From the cell containing the given text, extract its center point as (x, y) coordinate. 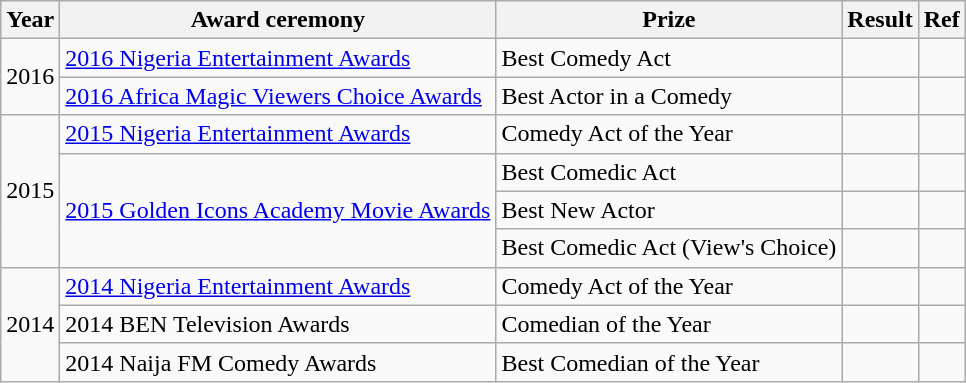
Best Comedic Act (View's Choice) (669, 248)
2016 (30, 77)
2015 Golden Icons Academy Movie Awards (278, 210)
Award ceremony (278, 20)
2014 Naija FM Comedy Awards (278, 362)
2014 (30, 324)
Result (880, 20)
2015 (30, 191)
2015 Nigeria Entertainment Awards (278, 134)
Prize (669, 20)
2014 BEN Television Awards (278, 324)
Best New Actor (669, 210)
Best Actor in a Comedy (669, 96)
Best Comedy Act (669, 58)
2016 Africa Magic Viewers Choice Awards (278, 96)
Year (30, 20)
Best Comedian of the Year (669, 362)
2014 Nigeria Entertainment Awards (278, 286)
Ref (942, 20)
Best Comedic Act (669, 172)
Comedian of the Year (669, 324)
2016 Nigeria Entertainment Awards (278, 58)
